Extract the [X, Y] coordinate from the center of the cell holding the provided text.  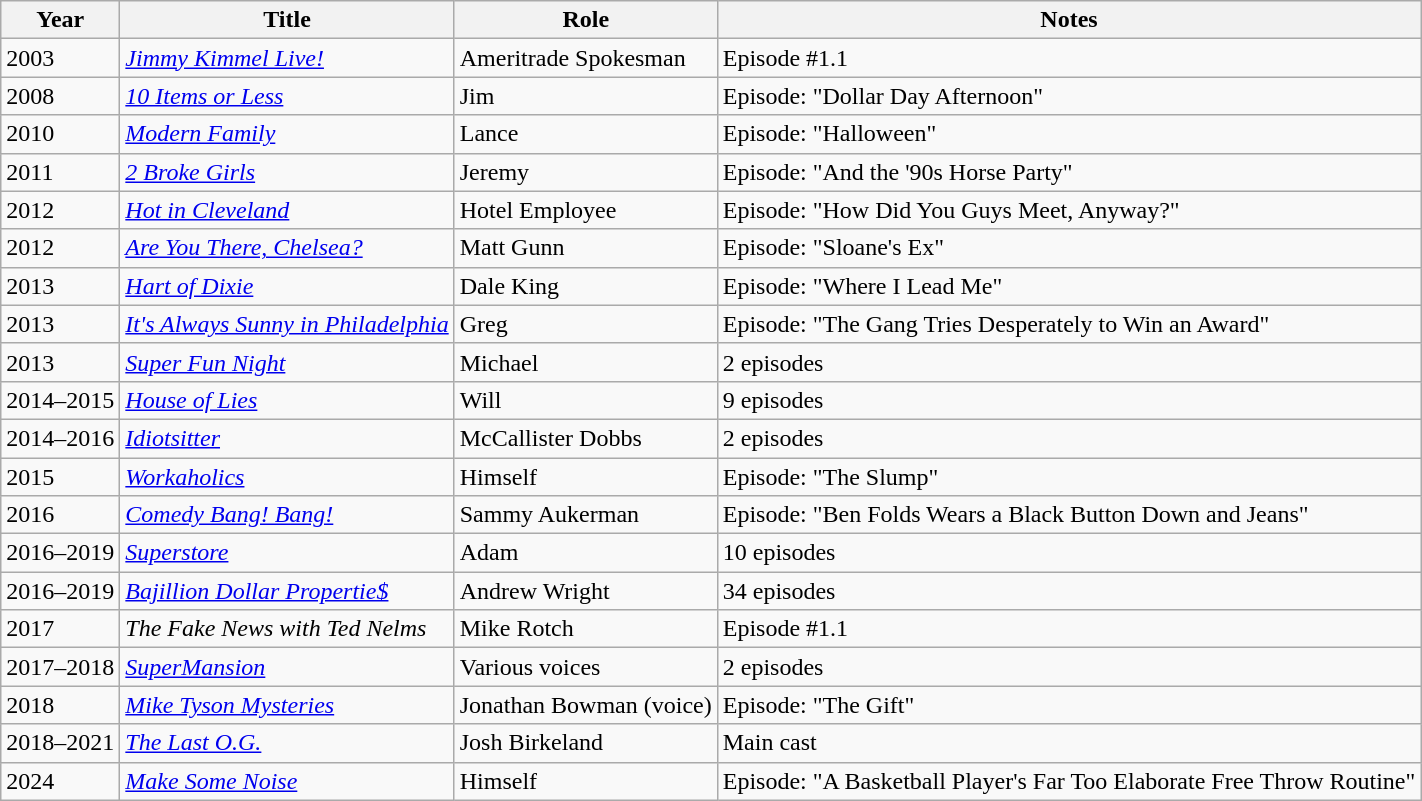
Superstore [287, 553]
Main cast [1069, 743]
Episode: "Dollar Day Afternoon" [1069, 96]
Episode: "The Slump" [1069, 477]
Hot in Cleveland [287, 210]
The Last O.G. [287, 743]
Episode: "Halloween" [1069, 134]
Modern Family [287, 134]
Comedy Bang! Bang! [287, 515]
Michael [586, 362]
Various voices [586, 667]
Year [60, 20]
10 episodes [1069, 553]
Jimmy Kimmel Live! [287, 58]
2 Broke Girls [287, 172]
Ameritrade Spokesman [586, 58]
2008 [60, 96]
2017 [60, 629]
Mike Rotch [586, 629]
Role [586, 20]
It's Always Sunny in Philadelphia [287, 324]
2018–2021 [60, 743]
Jim [586, 96]
House of Lies [287, 400]
Episode: "Ben Folds Wears a Black Button Down and Jeans" [1069, 515]
2024 [60, 781]
Sammy Aukerman [586, 515]
Idiotsitter [287, 438]
Greg [586, 324]
Are You There, Chelsea? [287, 248]
Episode: "And the '90s Horse Party" [1069, 172]
2010 [60, 134]
Episode: "The Gang Tries Desperately to Win an Award" [1069, 324]
2014–2015 [60, 400]
Mike Tyson Mysteries [287, 705]
Adam [586, 553]
SuperMansion [287, 667]
The Fake News with Ted Nelms [287, 629]
Notes [1069, 20]
Super Fun Night [287, 362]
Hotel Employee [586, 210]
2003 [60, 58]
2018 [60, 705]
Dale King [586, 286]
Jonathan Bowman (voice) [586, 705]
Make Some Noise [287, 781]
10 Items or Less [287, 96]
Josh Birkeland [586, 743]
2017–2018 [60, 667]
Episode: "The Gift" [1069, 705]
McCallister Dobbs [586, 438]
Title [287, 20]
2014–2016 [60, 438]
Jeremy [586, 172]
Hart of Dixie [287, 286]
Will [586, 400]
Andrew Wright [586, 591]
Episode: "Sloane's Ex" [1069, 248]
34 episodes [1069, 591]
Bajillion Dollar Propertie$ [287, 591]
Matt Gunn [586, 248]
Episode: "A Basketball Player's Far Too Elaborate Free Throw Routine" [1069, 781]
Lance [586, 134]
2016 [60, 515]
2011 [60, 172]
Episode: "How Did You Guys Meet, Anyway?" [1069, 210]
Workaholics [287, 477]
9 episodes [1069, 400]
2015 [60, 477]
Episode: "Where I Lead Me" [1069, 286]
